Find where the given text appears and provide that cell's center as [x, y] coordinate. 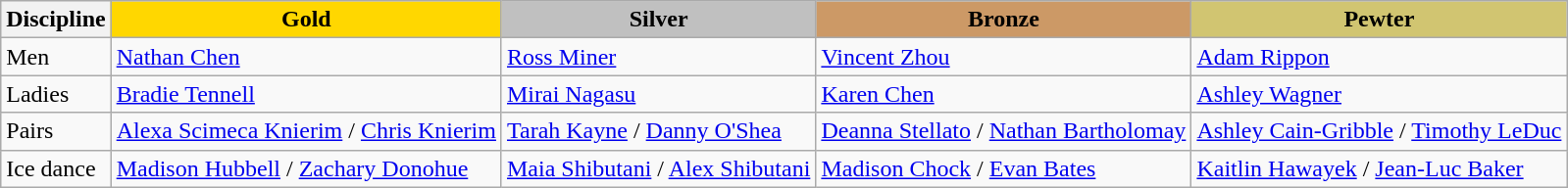
Ladies [56, 94]
Karen Chen [1004, 94]
Silver [658, 20]
Adam Rippon [1379, 57]
Bradie Tennell [306, 94]
Bronze [1004, 20]
Pewter [1379, 20]
Ashley Cain-Gribble / Timothy LeDuc [1379, 131]
Ice dance [56, 168]
Ashley Wagner [1379, 94]
Maia Shibutani / Alex Shibutani [658, 168]
Tarah Kayne / Danny O'Shea [658, 131]
Nathan Chen [306, 57]
Mirai Nagasu [658, 94]
Gold [306, 20]
Ross Miner [658, 57]
Deanna Stellato / Nathan Bartholomay [1004, 131]
Madison Chock / Evan Bates [1004, 168]
Discipline [56, 20]
Vincent Zhou [1004, 57]
Pairs [56, 131]
Madison Hubbell / Zachary Donohue [306, 168]
Kaitlin Hawayek / Jean-Luc Baker [1379, 168]
Alexa Scimeca Knierim / Chris Knierim [306, 131]
Men [56, 57]
